Return the (x, y) coordinate for the center point of the cell that contains the specified text.  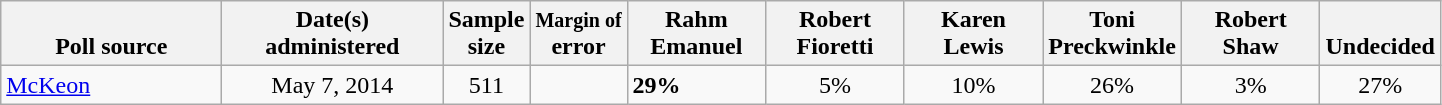
Margin oferror (578, 34)
511 (486, 85)
29% (696, 85)
RahmEmanuel (696, 34)
KarenLewis (974, 34)
5% (836, 85)
3% (1250, 85)
ToniPreckwinkle (1112, 34)
26% (1112, 85)
Poll source (112, 34)
McKeon (112, 85)
27% (1380, 85)
Date(s)administered (332, 34)
Samplesize (486, 34)
May 7, 2014 (332, 85)
RobertShaw (1250, 34)
Undecided (1380, 34)
RobertFioretti (836, 34)
10% (974, 85)
